Search for the cell housing the specified text and yield its (x, y) center coordinate. 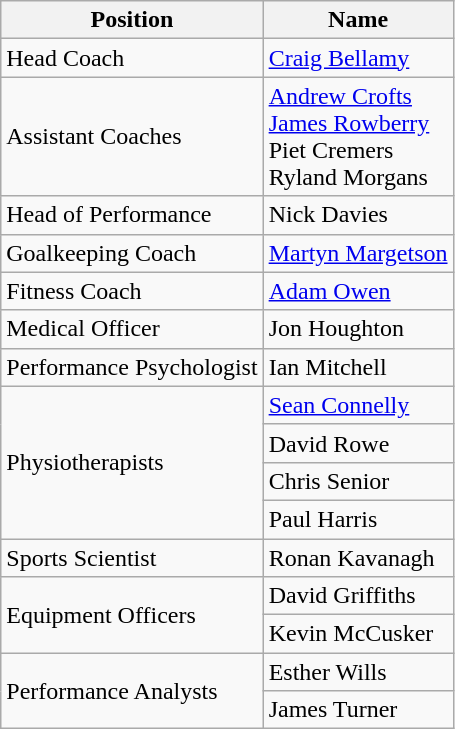
Andrew Crofts James Rowberry Piet Cremers Ryland Morgans (358, 136)
Kevin McCusker (358, 634)
Assistant Coaches (132, 136)
Head of Performance (132, 215)
Head Coach (132, 58)
Medical Officer (132, 329)
Performance Psychologist (132, 367)
Physiotherapists (132, 462)
Chris Senior (358, 481)
Adam Owen (358, 291)
James Turner (358, 710)
David Rowe (358, 443)
David Griffiths (358, 596)
Goalkeeping Coach (132, 253)
Performance Analysts (132, 691)
Sports Scientist (132, 557)
Name (358, 20)
Jon Houghton (358, 329)
Esther Wills (358, 672)
Position (132, 20)
Craig Bellamy (358, 58)
Ronan Kavanagh (358, 557)
Equipment Officers (132, 615)
Martyn Margetson (358, 253)
Nick Davies (358, 215)
Fitness Coach (132, 291)
Paul Harris (358, 519)
Ian Mitchell (358, 367)
Sean Connelly (358, 405)
